Pinpoint the cell where the given text exists, returning its [x, y] midpoint coordinate. 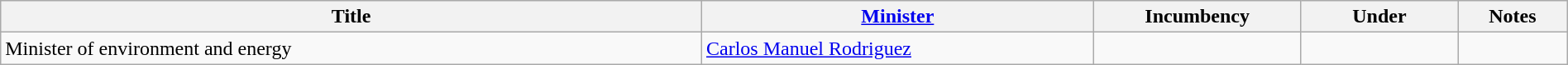
Minister [898, 17]
Carlos Manuel Rodriguez [898, 48]
Incumbency [1198, 17]
Under [1379, 17]
Minister of environment and energy [351, 48]
Notes [1513, 17]
Title [351, 17]
